Find where the given text appears and provide that cell's center as [x, y] coordinate. 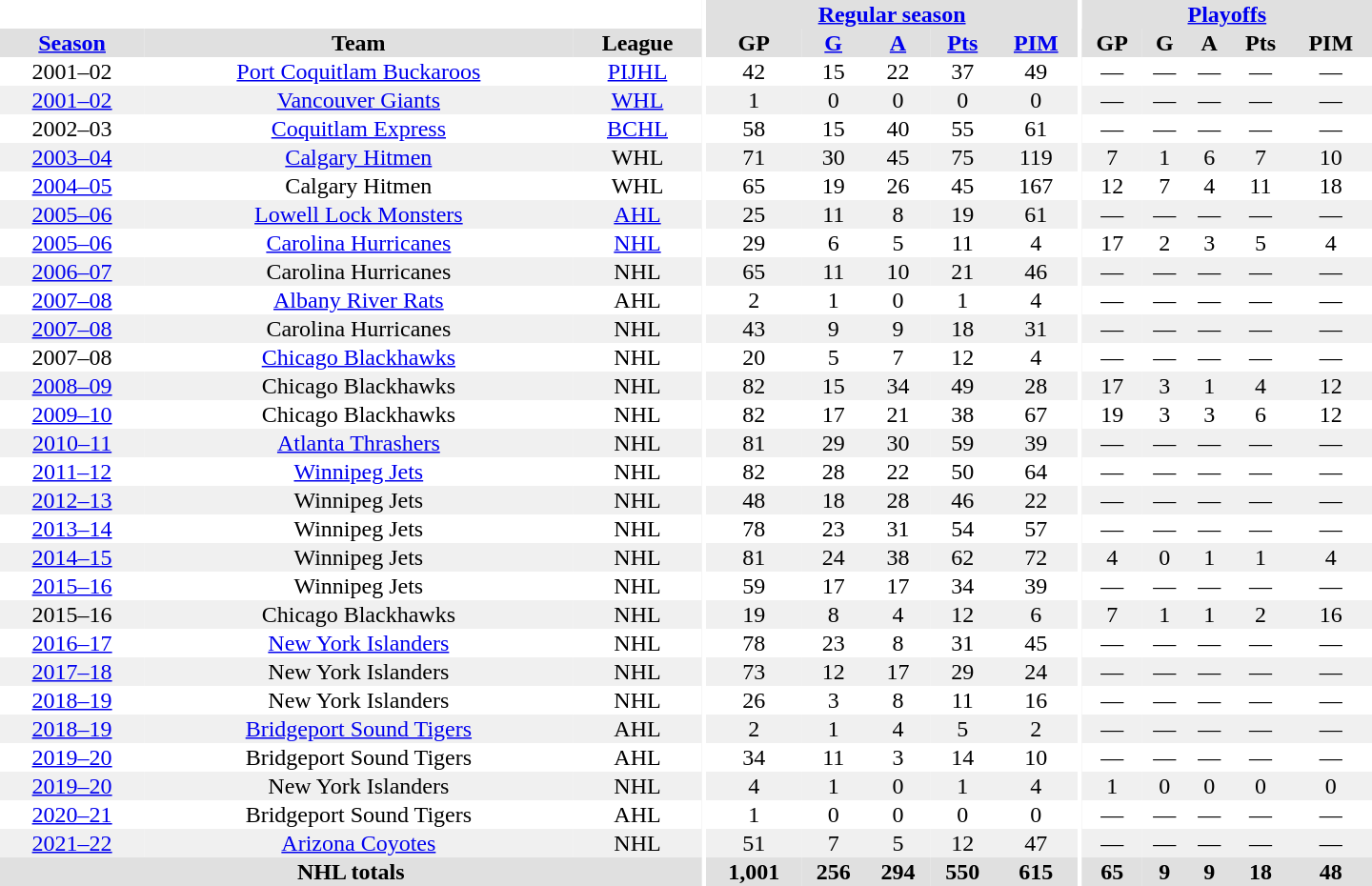
2004–05 [72, 186]
57 [1036, 529]
Vancouver Giants [358, 100]
2016–17 [72, 643]
Atlanta Thrashers [358, 443]
Coquitlam Express [358, 129]
2011–12 [72, 472]
2014–15 [72, 557]
62 [962, 557]
20 [755, 357]
2010–11 [72, 443]
PIJHL [636, 71]
40 [898, 129]
2009–10 [72, 414]
119 [1036, 157]
167 [1036, 186]
Team [358, 43]
72 [1036, 557]
2003–04 [72, 157]
Playoffs [1227, 14]
37 [962, 71]
2013–14 [72, 529]
47 [1036, 843]
NHL totals [351, 872]
League [636, 43]
550 [962, 872]
54 [962, 529]
Lowell Lock Monsters [358, 214]
BCHL [636, 129]
2020–21 [72, 815]
2002–03 [72, 129]
Regular season [892, 14]
2017–18 [72, 672]
2021–22 [72, 843]
42 [755, 71]
615 [1036, 872]
75 [962, 157]
2008–09 [72, 386]
Port Coquitlam Buckaroos [358, 71]
294 [898, 872]
1,001 [755, 872]
Albany River Rats [358, 300]
73 [755, 672]
2006–07 [72, 272]
43 [755, 329]
50 [962, 472]
25 [755, 214]
51 [755, 843]
Arizona Coyotes [358, 843]
71 [755, 157]
2012–13 [72, 500]
58 [755, 129]
Season [72, 43]
256 [834, 872]
14 [962, 757]
55 [962, 129]
64 [1036, 472]
67 [1036, 414]
